For the text-containing cell, return its midpoint in [X, Y] coordinate format. 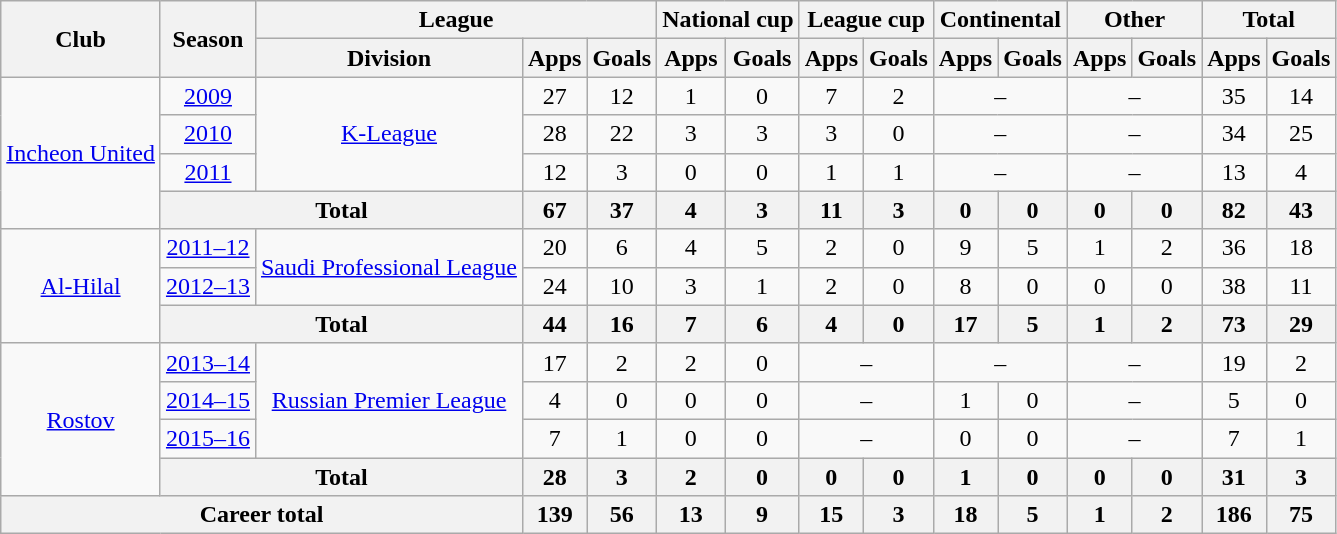
38 [1234, 286]
8 [965, 286]
14 [1301, 96]
29 [1301, 324]
186 [1234, 515]
2012–13 [208, 286]
Other [1134, 20]
K-League [388, 134]
15 [831, 515]
Continental [1000, 20]
2013–14 [208, 362]
2009 [208, 96]
2011 [208, 172]
20 [554, 248]
43 [1301, 210]
36 [1234, 248]
2014–15 [208, 400]
35 [1234, 96]
League cup [866, 20]
31 [1234, 477]
22 [622, 134]
Rostov [81, 419]
82 [1234, 210]
34 [1234, 134]
Club [81, 39]
24 [554, 286]
25 [1301, 134]
Division [388, 58]
2010 [208, 134]
League [456, 20]
Incheon United [81, 153]
10 [622, 286]
75 [1301, 515]
Al-Hilal [81, 286]
67 [554, 210]
56 [622, 515]
Russian Premier League [388, 400]
National cup [728, 20]
27 [554, 96]
16 [622, 324]
73 [1234, 324]
2015–16 [208, 438]
44 [554, 324]
2011–12 [208, 248]
37 [622, 210]
Saudi Professional League [388, 267]
Season [208, 39]
Career total [262, 515]
19 [1234, 362]
139 [554, 515]
